Extract the [X, Y] coordinate from the center of the cell holding the provided text.  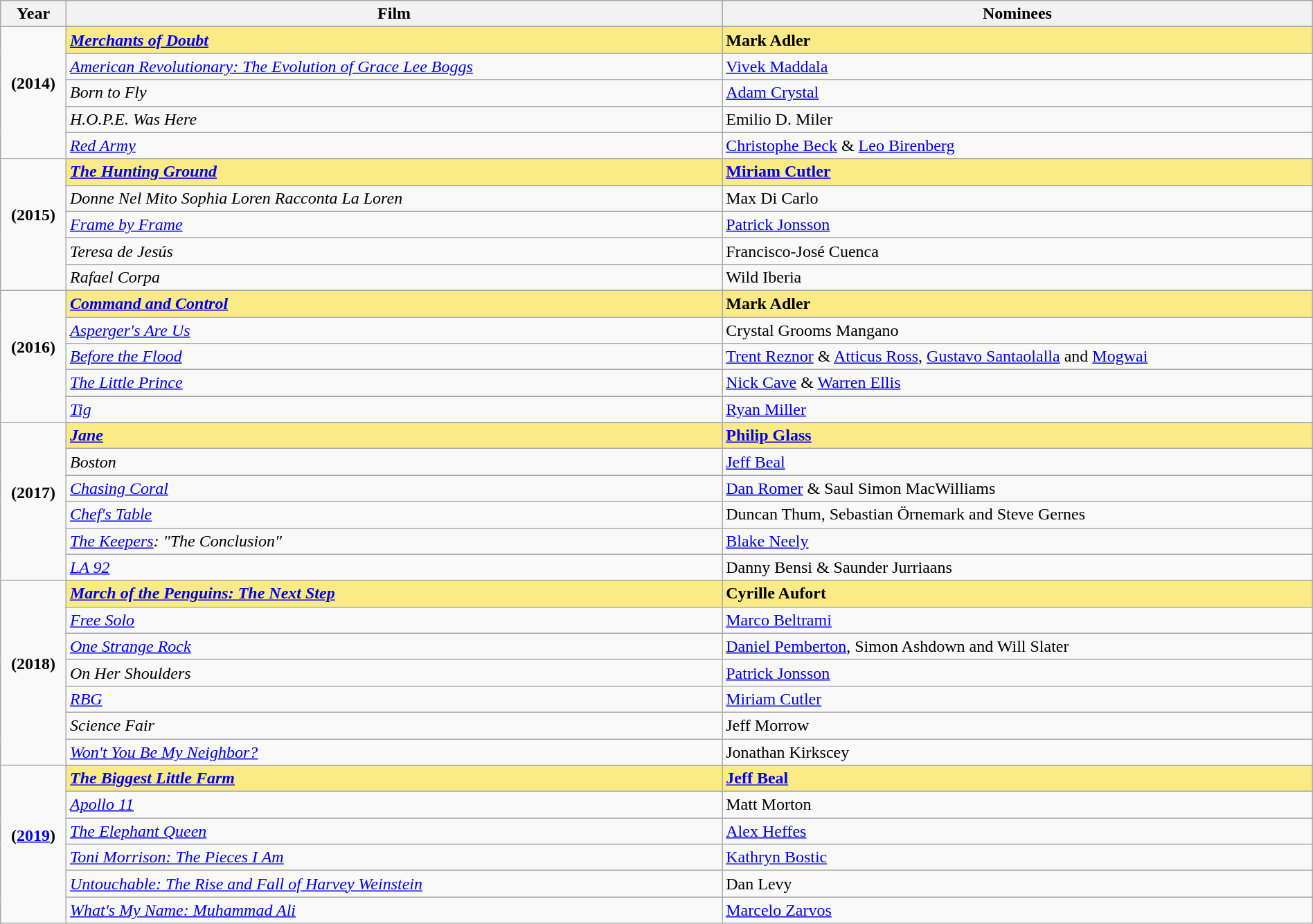
H.O.P.E. Was Here [393, 119]
(2015) [33, 224]
LA 92 [393, 567]
Adam Crystal [1018, 93]
Cyrille Aufort [1018, 594]
(2018) [33, 673]
Year [33, 14]
Apollo 11 [393, 805]
Ryan Miller [1018, 409]
Marco Beltrami [1018, 620]
Donne Nel Mito Sophia Loren Racconta La Loren [393, 198]
Marcelo Zarvos [1018, 910]
Vivek Maddala [1018, 66]
Toni Morrison: The Pieces I Am [393, 858]
Daniel Pemberton, Simon Ashdown and Will Slater [1018, 646]
RBG [393, 699]
On Her Shoulders [393, 673]
The Keepers: "The Conclusion" [393, 541]
Merchants of Doubt [393, 40]
Teresa de Jesús [393, 251]
Jeff Morrow [1018, 725]
Nominees [1018, 14]
The Elephant Queen [393, 831]
Matt Morton [1018, 805]
Asperger's Are Us [393, 330]
Before the Flood [393, 357]
Duncan Thum, Sebastian Örnemark and Steve Gernes [1018, 515]
The Biggest Little Farm [393, 779]
Jonathan Kirkscey [1018, 752]
Crystal Grooms Mangano [1018, 330]
Tig [393, 409]
(2016) [33, 356]
(2019) [33, 844]
Jane [393, 436]
Born to Fly [393, 93]
March of the Penguins: The Next Step [393, 594]
Max Di Carlo [1018, 198]
Francisco-José Cuenca [1018, 251]
Nick Cave & Warren Ellis [1018, 383]
(2014) [33, 93]
What's My Name: Muhammad Ali [393, 910]
Frame by Frame [393, 224]
Wild Iberia [1018, 277]
Free Solo [393, 620]
Film [393, 14]
Rafael Corpa [393, 277]
Emilio D. Miler [1018, 119]
Won't You Be My Neighbor? [393, 752]
The Little Prince [393, 383]
American Revolutionary: The Evolution of Grace Lee Boggs [393, 66]
One Strange Rock [393, 646]
Command and Control [393, 303]
Trent Reznor & Atticus Ross, Gustavo Santaolalla and Mogwai [1018, 357]
Dan Romer & Saul Simon MacWilliams [1018, 488]
Untouchable: The Rise and Fall of Harvey Weinstein [393, 884]
Philip Glass [1018, 436]
Danny Bensi & Saunder Jurriaans [1018, 567]
Red Army [393, 145]
Chef's Table [393, 515]
Alex Heffes [1018, 831]
Blake Neely [1018, 541]
The Hunting Ground [393, 172]
Science Fair [393, 725]
Christophe Beck & Leo Birenberg [1018, 145]
Chasing Coral [393, 488]
(2017) [33, 501]
Kathryn Bostic [1018, 858]
Boston [393, 462]
Dan Levy [1018, 884]
